Determine the [x, y] coordinate at the center of the cell enclosing the given text.  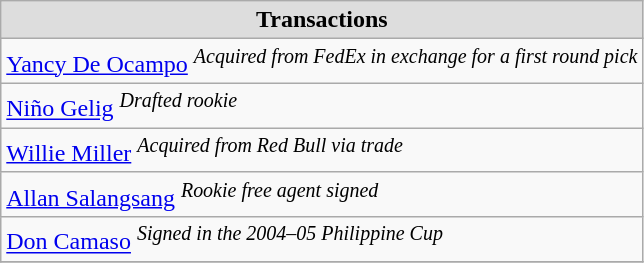
Transactions [322, 20]
Niño Gelig Drafted rookie [322, 106]
Willie Miller Acquired from Red Bull via trade [322, 150]
Allan Salangsang Rookie free agent signed [322, 194]
Yancy De Ocampo Acquired from FedEx in exchange for a first round pick [322, 62]
Don Camaso Signed in the 2004–05 Philippine Cup [322, 240]
